Pinpoint the cell where the given text exists, returning its [X, Y] midpoint coordinate. 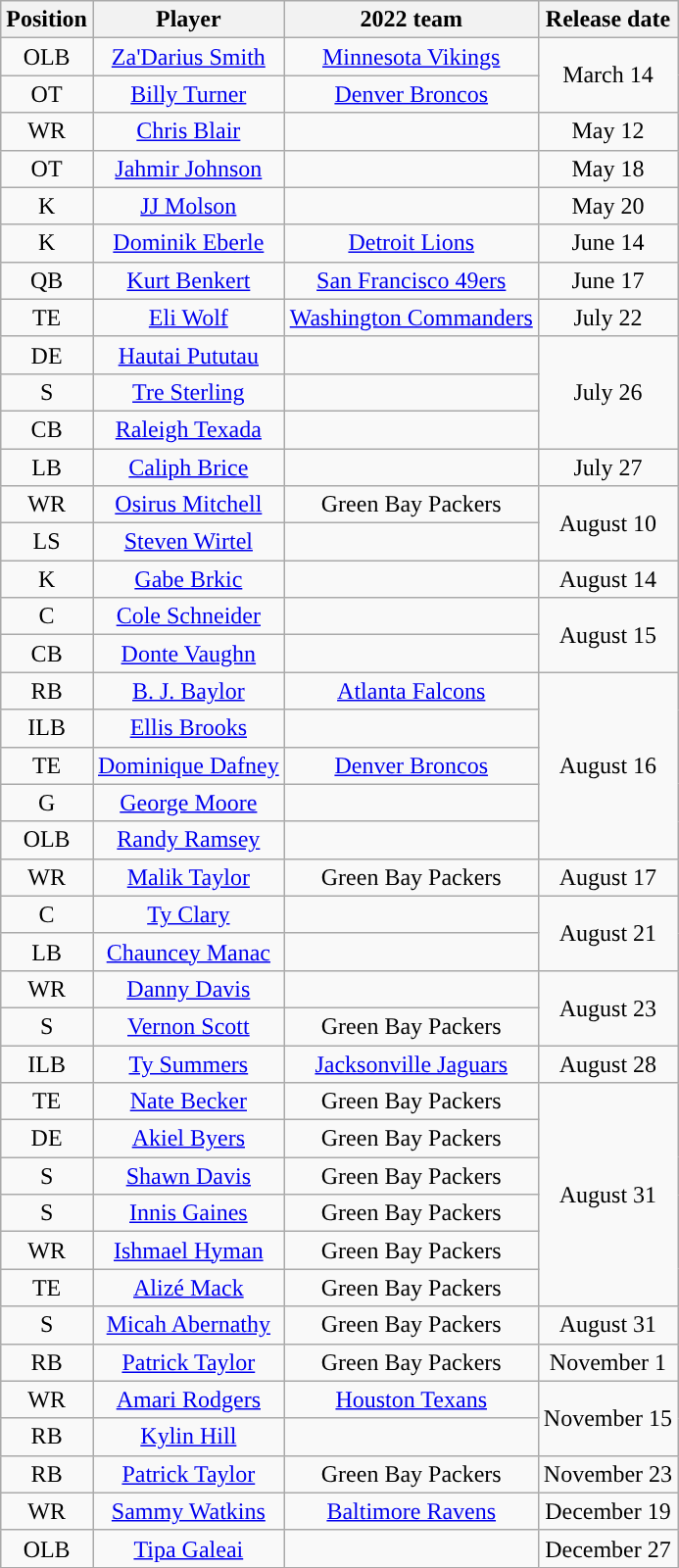
Chauncey Manac [188, 952]
Malik Taylor [188, 877]
Caliph Brice [188, 467]
August 23 [607, 1007]
Tipa Galeai [188, 1548]
Akiel Byers [188, 1139]
Tre Sterling [188, 392]
August 17 [607, 877]
Eli Wolf [188, 318]
Shawn Davis [188, 1176]
LS [47, 542]
Danny Davis [188, 989]
Jacksonville Jaguars [412, 1063]
Cole Schneider [188, 616]
George Moore [188, 803]
August 28 [607, 1063]
Kurt Benkert [188, 280]
November 23 [607, 1474]
Detroit Lions [412, 243]
November 15 [607, 1418]
June 17 [607, 280]
December 19 [607, 1511]
Randy Ramsey [188, 840]
Amari Rodgers [188, 1399]
JJ Molson [188, 206]
Nate Becker [188, 1102]
Vernon Scott [188, 1026]
August 14 [607, 579]
Steven Wirtel [188, 542]
Baltimore Ravens [412, 1511]
May 18 [607, 169]
Gabe Brkic [188, 579]
Innis Gaines [188, 1213]
November 1 [607, 1362]
2022 team [412, 20]
Chris Blair [188, 131]
Kylin Hill [188, 1437]
Houston Texans [412, 1399]
Position [47, 20]
May 12 [607, 131]
March 14 [607, 75]
July 27 [607, 467]
Ty Summers [188, 1063]
May 20 [607, 206]
Ishmael Hyman [188, 1250]
Sammy Watkins [188, 1511]
Player [188, 20]
Dominik Eberle [188, 243]
Hautai Pututau [188, 355]
G [47, 803]
Atlanta Falcons [412, 691]
July 26 [607, 392]
Billy Turner [188, 94]
Jahmir Johnson [188, 169]
Za'Darius Smith [188, 57]
San Francisco 49ers [412, 280]
August 15 [607, 635]
Alizé Mack [188, 1288]
Ellis Brooks [188, 728]
Release date [607, 20]
Dominique Dafney [188, 765]
Washington Commanders [412, 318]
Ty Clary [188, 914]
QB [47, 280]
Minnesota Vikings [412, 57]
July 22 [607, 318]
Osirus Mitchell [188, 505]
August 21 [607, 933]
Raleigh Texada [188, 429]
B. J. Baylor [188, 691]
August 16 [607, 765]
June 14 [607, 243]
August 10 [607, 523]
Donte Vaughn [188, 654]
Micah Abernathy [188, 1325]
December 27 [607, 1548]
